Return (x, y) of the center of cell containing provided text 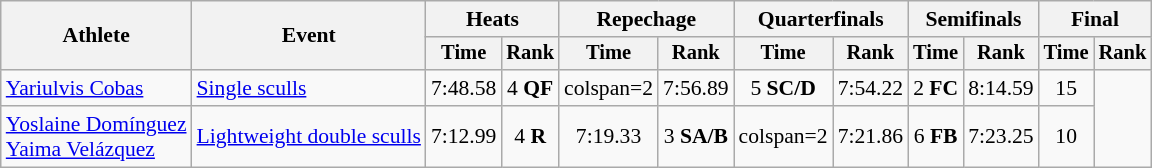
Yariulvis Cobas (96, 88)
7:12.99 (464, 136)
7:54.22 (870, 88)
4 R (530, 136)
Repechage (646, 19)
Heats (492, 19)
Quarterfinals (822, 19)
7:48.58 (464, 88)
Final (1095, 19)
Lightweight double sculls (309, 136)
4 QF (530, 88)
2 FC (936, 88)
Semifinals (974, 19)
Single sculls (309, 88)
7:56.89 (696, 88)
5 SC/D (784, 88)
3 SA/B (696, 136)
Athlete (96, 36)
Event (309, 36)
10 (1066, 136)
7:23.25 (1000, 136)
15 (1066, 88)
8:14.59 (1000, 88)
7:21.86 (870, 136)
6 FB (936, 136)
Yoslaine DomínguezYaima Velázquez (96, 136)
7:19.33 (608, 136)
